Locate the cell with the specified text and output its (x, y) center coordinate. 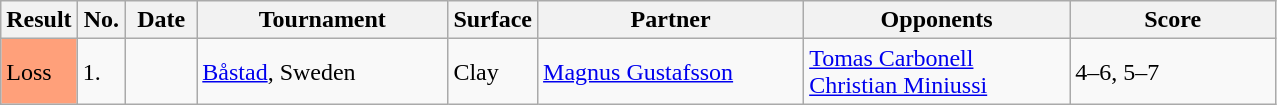
Surface (493, 20)
Opponents (937, 20)
Clay (493, 72)
Båstad, Sweden (322, 72)
Tournament (322, 20)
Magnus Gustafsson (671, 72)
Date (162, 20)
Partner (671, 20)
Score (1173, 20)
Tomas Carbonell Christian Miniussi (937, 72)
Loss (39, 72)
Result (39, 20)
4–6, 5–7 (1173, 72)
No. (102, 20)
1. (102, 72)
